Return the (X, Y) coordinate for the center point of the cell that contains the specified text.  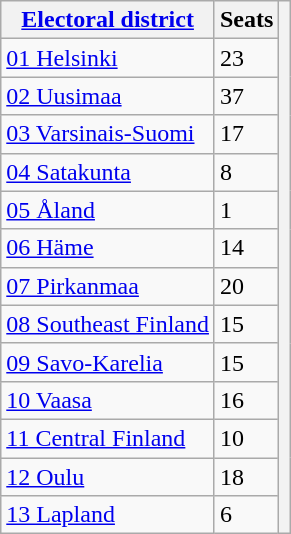
07 Pirkanmaa (108, 286)
04 Satakunta (108, 172)
37 (246, 96)
17 (246, 134)
10 (246, 438)
05 Åland (108, 210)
03 Varsinais-Suomi (108, 134)
18 (246, 477)
6 (246, 515)
01 Helsinki (108, 58)
11 Central Finland (108, 438)
14 (246, 248)
Electoral district (108, 20)
16 (246, 400)
08 Southeast Finland (108, 324)
23 (246, 58)
12 Oulu (108, 477)
06 Häme (108, 248)
02 Uusimaa (108, 96)
8 (246, 172)
09 Savo-Karelia (108, 362)
10 Vaasa (108, 400)
Seats (246, 20)
20 (246, 286)
13 Lapland (108, 515)
1 (246, 210)
